Detect which cell encompasses the target text, then output its (X, Y) center coordinate. 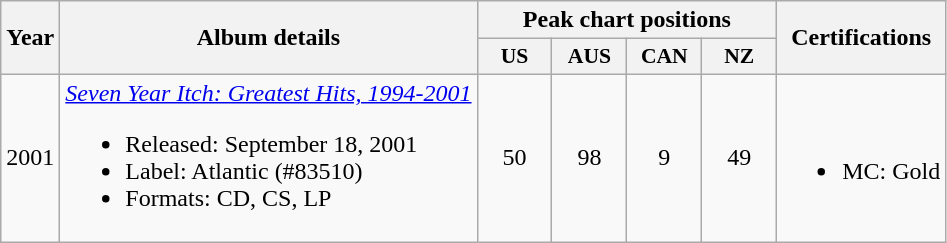
2001 (30, 158)
98 (590, 158)
MC: Gold (862, 158)
CAN (664, 57)
US (514, 57)
Album details (268, 38)
49 (740, 158)
Peak chart positions (627, 20)
NZ (740, 57)
Seven Year Itch: Greatest Hits, 1994-2001Released: September 18, 2001Label: Atlantic (#83510)Formats: CD, CS, LP (268, 158)
9 (664, 158)
Certifications (862, 38)
AUS (590, 57)
50 (514, 158)
Year (30, 38)
